Capture the cell that displays the provided text and extract its [X, Y] central coordinate. 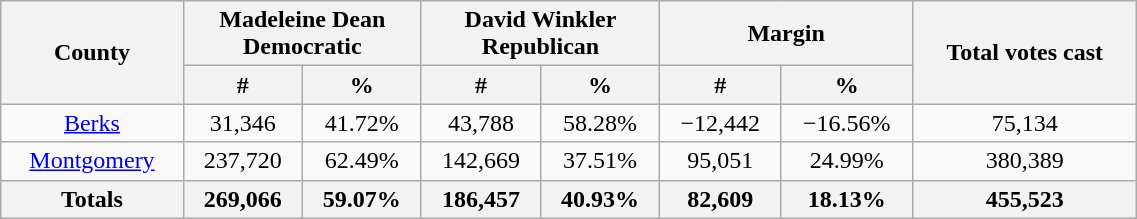
Totals [92, 199]
24.99% [847, 161]
Montgomery [92, 161]
31,346 [242, 123]
37.51% [600, 161]
40.93% [600, 199]
Margin [786, 34]
95,051 [720, 161]
County [92, 52]
142,669 [480, 161]
David WinklerRepublican [540, 34]
Total votes cast [1025, 52]
43,788 [480, 123]
269,066 [242, 199]
82,609 [720, 199]
58.28% [600, 123]
237,720 [242, 161]
−12,442 [720, 123]
186,457 [480, 199]
18.13% [847, 199]
−16.56% [847, 123]
75,134 [1025, 123]
Berks [92, 123]
41.72% [362, 123]
Madeleine DeanDemocratic [302, 34]
59.07% [362, 199]
455,523 [1025, 199]
380,389 [1025, 161]
62.49% [362, 161]
